Pinpoint the cell where the given text exists, returning its (X, Y) midpoint coordinate. 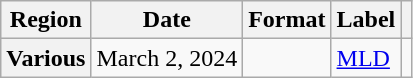
Region (46, 20)
Various (46, 58)
March 2, 2024 (167, 58)
Label (366, 20)
Format (287, 20)
Date (167, 20)
MLD (366, 58)
